Extract the (x, y) coordinate from the center of the cell holding the provided text.  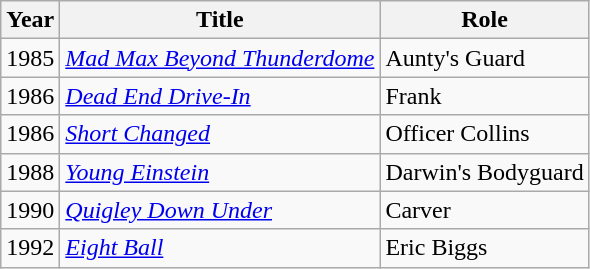
Eric Biggs (484, 248)
Eight Ball (220, 248)
Darwin's Bodyguard (484, 172)
Aunty's Guard (484, 58)
Short Changed (220, 134)
1988 (30, 172)
Frank (484, 96)
Role (484, 20)
1992 (30, 248)
1990 (30, 210)
Title (220, 20)
Officer Collins (484, 134)
Quigley Down Under (220, 210)
Carver (484, 210)
Dead End Drive-In (220, 96)
Young Einstein (220, 172)
Year (30, 20)
Mad Max Beyond Thunderdome (220, 58)
1985 (30, 58)
